Return the (x, y) coordinate for the center point of the cell that contains the specified text.  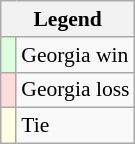
Georgia loss (75, 90)
Georgia win (75, 55)
Legend (68, 19)
Tie (75, 126)
